Search for the cell housing the specified text and yield its [x, y] center coordinate. 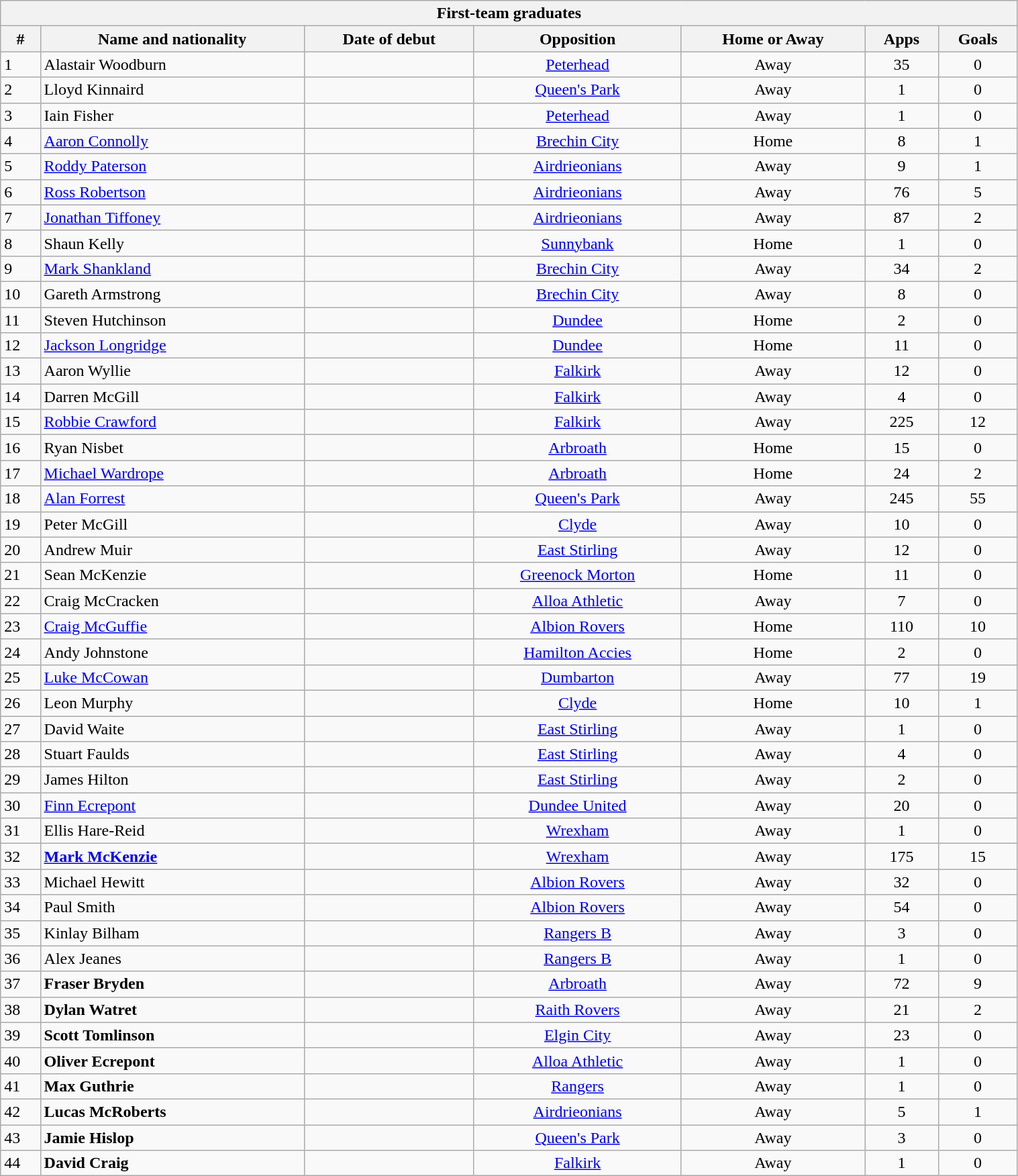
# [20, 39]
38 [20, 1010]
36 [20, 959]
Gareth Armstrong [172, 294]
Dylan Watret [172, 1010]
Jonathan Tiffoney [172, 217]
6 [20, 192]
Mark Shankland [172, 268]
Date of debut [389, 39]
17 [20, 473]
29 [20, 780]
Michael Hewitt [172, 882]
Jamie Hislop [172, 1138]
David Waite [172, 728]
Steven Hutchinson [172, 320]
Dumbarton [577, 677]
26 [20, 703]
Stuart Faulds [172, 754]
Lloyd Kinnaird [172, 90]
16 [20, 448]
Iain Fisher [172, 115]
28 [20, 754]
76 [902, 192]
54 [902, 908]
43 [20, 1138]
Ellis Hare-Reid [172, 831]
Mark McKenzie [172, 856]
42 [20, 1112]
Fraser Bryden [172, 984]
37 [20, 984]
27 [20, 728]
14 [20, 397]
44 [20, 1163]
Rangers [577, 1086]
30 [20, 805]
Max Guthrie [172, 1086]
Ryan Nisbet [172, 448]
First-team graduates [509, 13]
Leon Murphy [172, 703]
Aaron Connolly [172, 141]
77 [902, 677]
87 [902, 217]
40 [20, 1061]
Name and nationality [172, 39]
Oliver Ecrepont [172, 1061]
Craig McGuffie [172, 626]
225 [902, 422]
Aaron Wyllie [172, 371]
Paul Smith [172, 908]
Goals [978, 39]
18 [20, 499]
245 [902, 499]
Greenock Morton [577, 575]
Lucas McRoberts [172, 1112]
55 [978, 499]
Ross Robertson [172, 192]
Dundee United [577, 805]
175 [902, 856]
Jackson Longridge [172, 346]
Craig McCracken [172, 601]
Hamilton Accies [577, 652]
Alex Jeanes [172, 959]
Andy Johnstone [172, 652]
41 [20, 1086]
Darren McGill [172, 397]
13 [20, 371]
39 [20, 1035]
31 [20, 831]
Andrew Muir [172, 550]
Kinlay Bilham [172, 933]
Elgin City [577, 1035]
Sean McKenzie [172, 575]
110 [902, 626]
Scott Tomlinson [172, 1035]
Peter McGill [172, 524]
David Craig [172, 1163]
33 [20, 882]
Opposition [577, 39]
Sunnybank [577, 243]
Finn Ecrepont [172, 805]
Roddy Paterson [172, 166]
Raith Rovers [577, 1010]
22 [20, 601]
Luke McCowan [172, 677]
Shaun Kelly [172, 243]
72 [902, 984]
Home or Away [773, 39]
Robbie Crawford [172, 422]
Alan Forrest [172, 499]
Apps [902, 39]
Alastair Woodburn [172, 64]
25 [20, 677]
Michael Wardrope [172, 473]
James Hilton [172, 780]
